Pinpoint the cell where the given text exists, returning its [X, Y] midpoint coordinate. 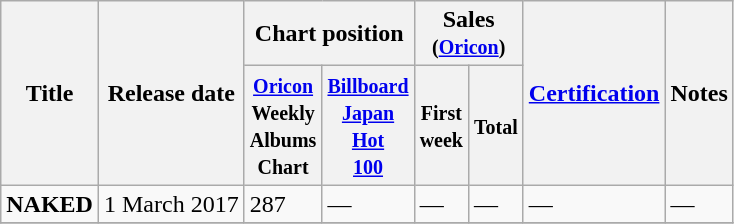
Certification [594, 93]
Release date [171, 93]
OriconWeeklyAlbumsChart [283, 126]
1 March 2017 [171, 204]
Sales(Oricon) [468, 34]
Notes [699, 93]
BillboardJapanHot100 [368, 126]
Total [496, 126]
287 [283, 204]
Title [50, 93]
Chart position [329, 34]
Firstweek [441, 126]
NAKED [50, 204]
